Return [X, Y] of the center of cell containing provided text 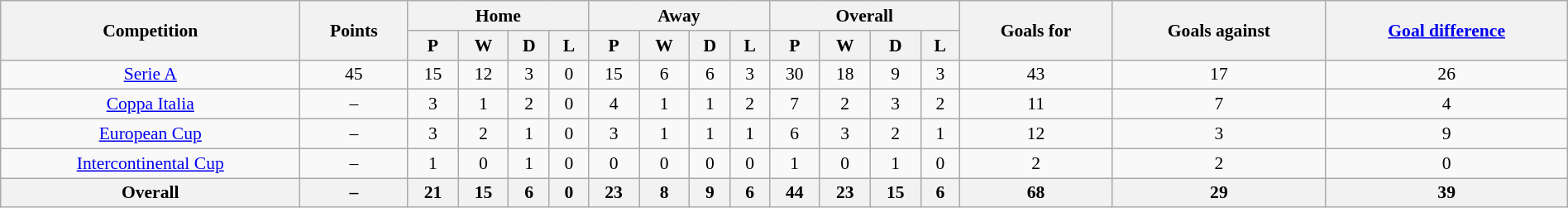
Goal difference [1446, 30]
45 [354, 75]
21 [433, 192]
Competition [151, 30]
Serie A [151, 75]
39 [1446, 192]
Coppa Italia [151, 104]
8 [665, 192]
Away [680, 16]
Home [498, 16]
Goals against [1219, 30]
Intercontinental Cup [151, 163]
44 [794, 192]
Goals for [1035, 30]
29 [1219, 192]
43 [1035, 75]
18 [845, 75]
17 [1219, 75]
11 [1035, 104]
Points [354, 30]
68 [1035, 192]
26 [1446, 75]
European Cup [151, 133]
30 [794, 75]
